Extract the (x, y) coordinate from the center of the cell holding the provided text.  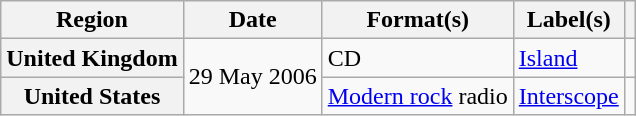
United States (92, 96)
Date (252, 20)
Island (568, 58)
United Kingdom (92, 58)
Format(s) (418, 20)
Modern rock radio (418, 96)
29 May 2006 (252, 77)
CD (418, 58)
Region (92, 20)
Label(s) (568, 20)
Interscope (568, 96)
